Find where the given text appears and provide that cell's center as (X, Y) coordinate. 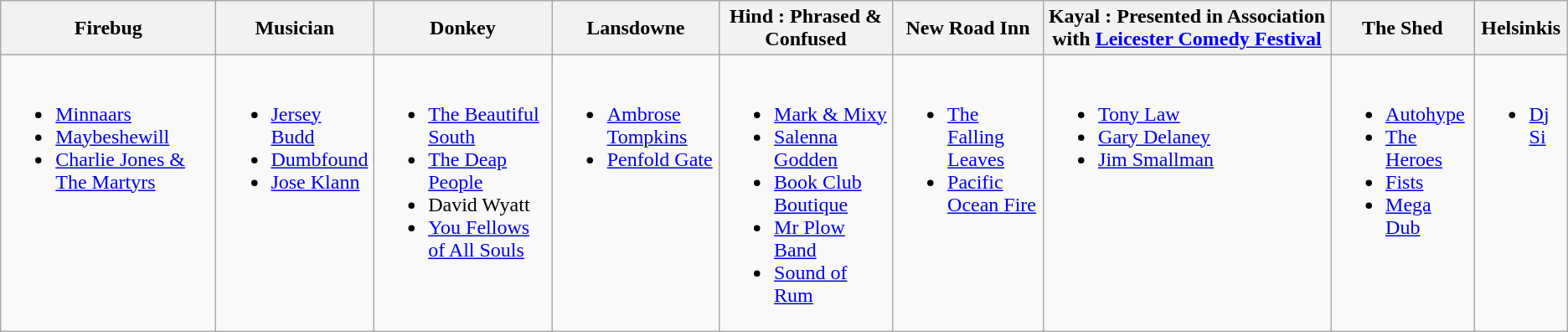
Dj Si (1521, 193)
Jersey BuddDumbfoundJose Klann (295, 193)
MinnaarsMaybeshewillCharlie Jones & The Martyrs (109, 193)
Donkey (463, 29)
Helsinkis (1521, 29)
Ambrose TompkinsPenfold Gate (635, 193)
Lansdowne (635, 29)
Tony LawGary DelaneyJim Smallman (1188, 193)
The Shed (1403, 29)
The Falling LeavesPacific Ocean Fire (968, 193)
Hind : Phrased & Confused (806, 29)
Musician (295, 29)
New Road Inn (968, 29)
AutohypeThe HeroesFistsMega Dub (1403, 193)
The Beautiful SouthThe Deap PeopleDavid WyattYou Fellows of All Souls (463, 193)
Mark & MixySalenna GoddenBook Club BoutiqueMr Plow BandSound of Rum (806, 193)
Kayal : Presented in Association with Leicester Comedy Festival (1188, 29)
Firebug (109, 29)
